Output the [X, Y] coordinate of the center of the cell containing the given text.  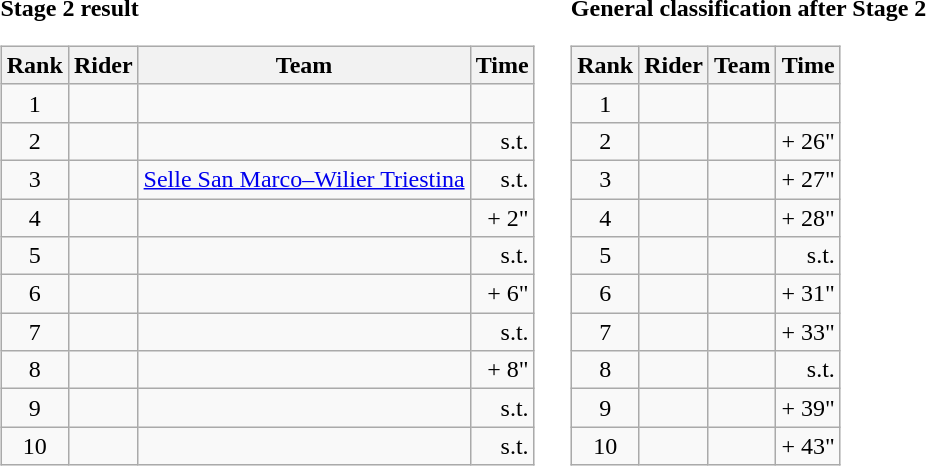
+ 26" [808, 141]
+ 31" [808, 294]
+ 33" [808, 332]
+ 27" [808, 179]
+ 43" [808, 446]
+ 8" [502, 370]
+ 2" [502, 217]
+ 28" [808, 217]
+ 39" [808, 408]
+ 6" [502, 294]
Selle San Marco–Wilier Triestina [304, 179]
